For the text-containing cell, return its midpoint in (X, Y) coordinate format. 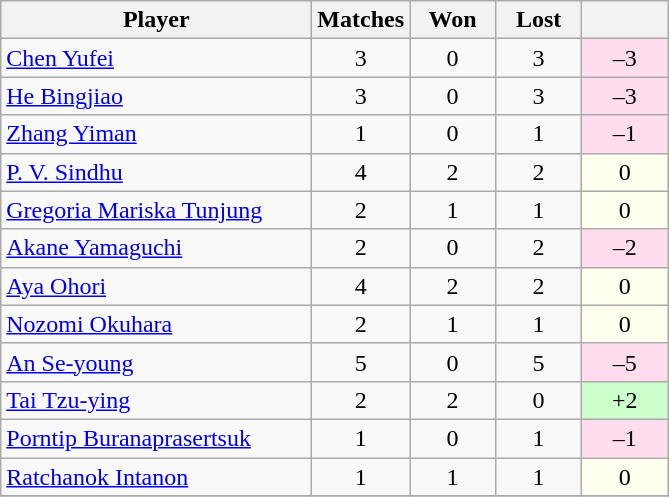
+2 (625, 400)
Akane Yamaguchi (156, 248)
–5 (625, 362)
Won (453, 20)
Zhang Yiman (156, 134)
He Bingjiao (156, 96)
Matches (361, 20)
Porntip Buranaprasertsuk (156, 438)
P. V. Sindhu (156, 172)
Player (156, 20)
Lost (539, 20)
Tai Tzu-ying (156, 400)
Ratchanok Intanon (156, 477)
An Se-young (156, 362)
–2 (625, 248)
Aya Ohori (156, 286)
Gregoria Mariska Tunjung (156, 210)
Nozomi Okuhara (156, 324)
Chen Yufei (156, 58)
